Extract the [x, y] coordinate from the center of the cell holding the provided text.  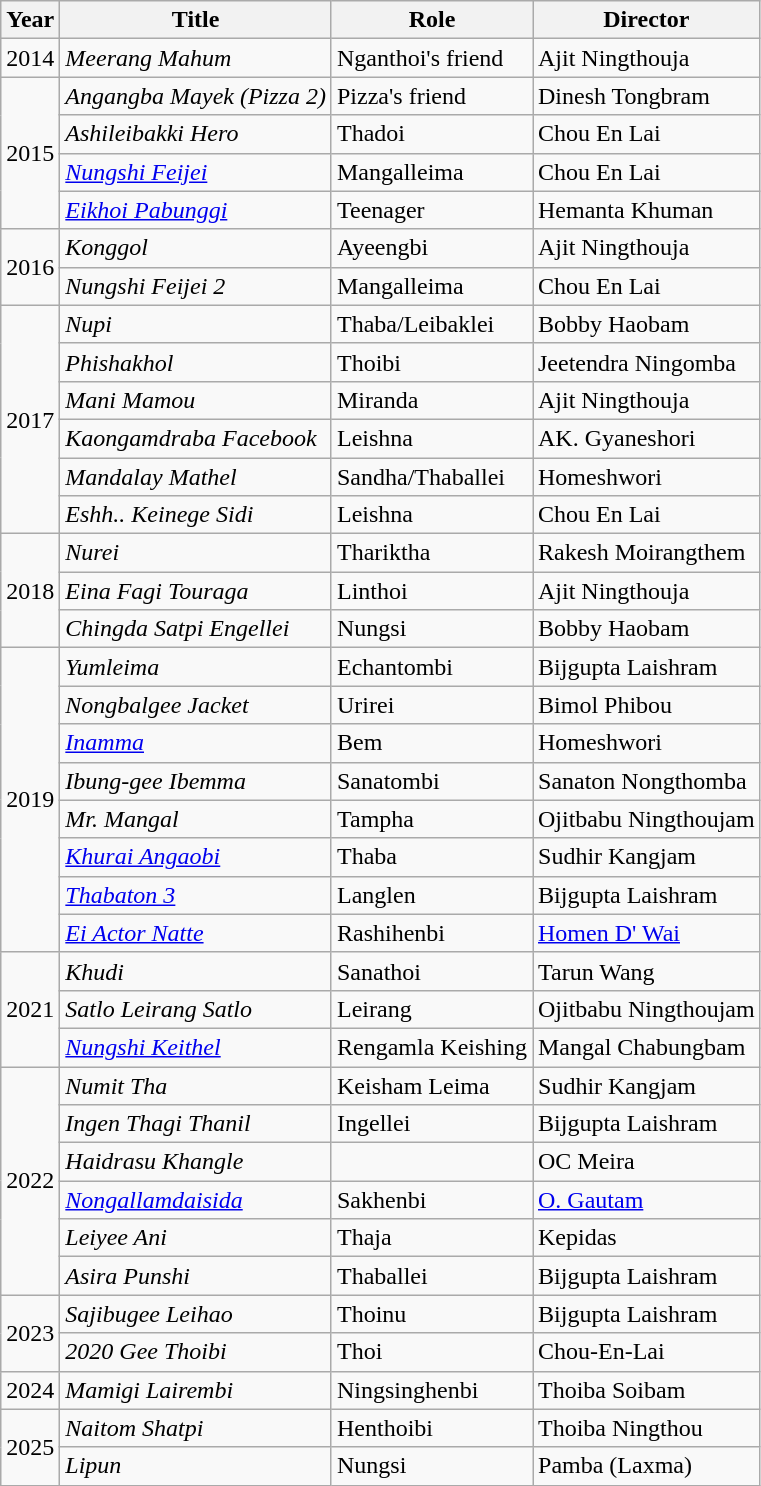
Yumleima [196, 667]
2018 [30, 591]
Asira Punshi [196, 1276]
Sakhenbi [432, 1200]
Keisham Leima [432, 1085]
Ei Actor Natte [196, 933]
Konggol [196, 248]
2015 [30, 153]
Satlo Leirang Satlo [196, 1009]
Angangba Mayek (Pizza 2) [196, 96]
Thaba [432, 857]
Numit Tha [196, 1085]
Mani Mamou [196, 400]
2025 [30, 1447]
Pizza's friend [432, 96]
Thariktha [432, 553]
Ingellei [432, 1124]
Mandalay Mathel [196, 477]
2023 [30, 1333]
Nungshi Keithel [196, 1047]
Khudi [196, 971]
Thoi [432, 1352]
Henthoibi [432, 1428]
Hemanta Khuman [646, 210]
Rashihenbi [432, 933]
Miranda [432, 400]
Thaballei [432, 1276]
Khurai Angaobi [196, 857]
Phishakhol [196, 362]
Role [432, 20]
Jeetendra Ningomba [646, 362]
Nongbalgee Jacket [196, 705]
2022 [30, 1180]
Ashileibakki Hero [196, 134]
Dinesh Tongbram [646, 96]
Thaja [432, 1238]
2024 [30, 1390]
Rakesh Moirangthem [646, 553]
2014 [30, 58]
Sanaton Nongthomba [646, 781]
Ningsinghenbi [432, 1390]
Thabaton 3 [196, 895]
Inamma [196, 743]
Leiyee Ani [196, 1238]
2020 Gee Thoibi [196, 1352]
Sanatombi [432, 781]
Ayeengbi [432, 248]
Sandha/Thaballei [432, 477]
Homen D' Wai [646, 933]
Nungshi Feijei 2 [196, 286]
Nongallamdaisida [196, 1200]
Chingda Satpi Engellei [196, 629]
Pamba (Laxma) [646, 1466]
Eshh.. Keinege Sidi [196, 515]
Leirang [432, 1009]
Bem [432, 743]
Kaongamdraba Facebook [196, 438]
AK. Gyaneshori [646, 438]
2017 [30, 419]
Tampha [432, 819]
Mamigi Lairembi [196, 1390]
Tarun Wang [646, 971]
Echantombi [432, 667]
Teenager [432, 210]
Eina Fagi Touraga [196, 591]
Thoinu [432, 1314]
Haidrasu Khangle [196, 1162]
Nupi [196, 324]
Naitom Shatpi [196, 1428]
Rengamla Keishing [432, 1047]
Meerang Mahum [196, 58]
Lipun [196, 1466]
Thoibi [432, 362]
Thoiba Ningthou [646, 1428]
Title [196, 20]
O. Gautam [646, 1200]
Thadoi [432, 134]
Langlen [432, 895]
Thoiba Soibam [646, 1390]
2019 [30, 800]
Chou-En-Lai [646, 1352]
Urirei [432, 705]
Eikhoi Pabunggi [196, 210]
Mr. Mangal [196, 819]
Sanathoi [432, 971]
Thaba/Leibaklei [432, 324]
Sajibugee Leihao [196, 1314]
2016 [30, 267]
OC Meira [646, 1162]
Bimol Phibou [646, 705]
2021 [30, 1009]
Director [646, 20]
Mangal Chabungbam [646, 1047]
Linthoi [432, 591]
Ingen Thagi Thanil [196, 1124]
Year [30, 20]
Ibung-gee Ibemma [196, 781]
Nungshi Feijei [196, 172]
Nganthoi's friend [432, 58]
Nurei [196, 553]
Kepidas [646, 1238]
